Search for the cell housing the specified text and yield its (X, Y) center coordinate. 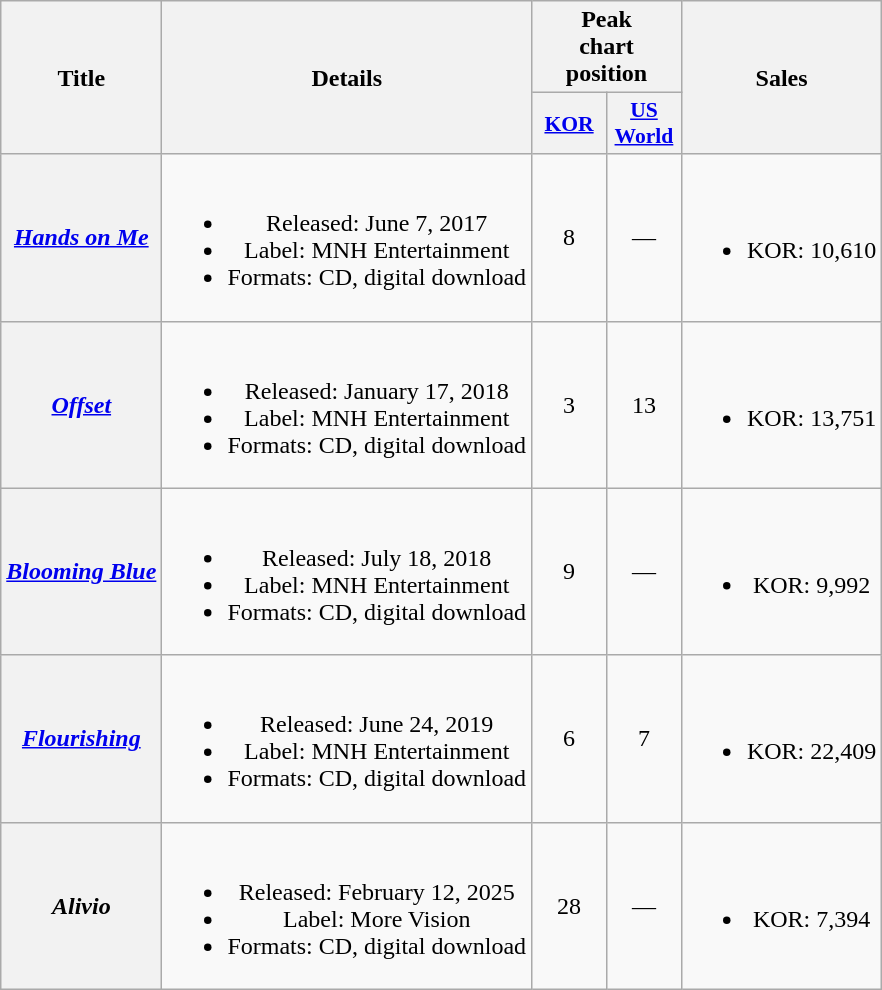
Blooming Blue (82, 572)
Released: June 7, 2017Label: MNH EntertainmentFormats: CD, digital download (347, 238)
KOR: 13,751 (781, 404)
Hands on Me (82, 238)
Released: June 24, 2019Label: MNH EntertainmentFormats: CD, digital download (347, 738)
KOR: 7,394 (781, 906)
9 (570, 572)
KOR (570, 124)
USWorld (644, 124)
Sales (781, 78)
28 (570, 906)
Alivio (82, 906)
Details (347, 78)
3 (570, 404)
Released: January 17, 2018Label: MNH EntertainmentFormats: CD, digital download (347, 404)
8 (570, 238)
13 (644, 404)
Title (82, 78)
7 (644, 738)
6 (570, 738)
Flourishing (82, 738)
Released: July 18, 2018Label: MNH EntertainmentFormats: CD, digital download (347, 572)
Peakchartposition (607, 47)
KOR: 9,992 (781, 572)
KOR: 22,409 (781, 738)
Offset (82, 404)
Released: February 12, 2025Label: More VisionFormats: CD, digital download (347, 906)
KOR: 10,610 (781, 238)
